Extract the (x, y) coordinate from the center of the cell holding the provided text.  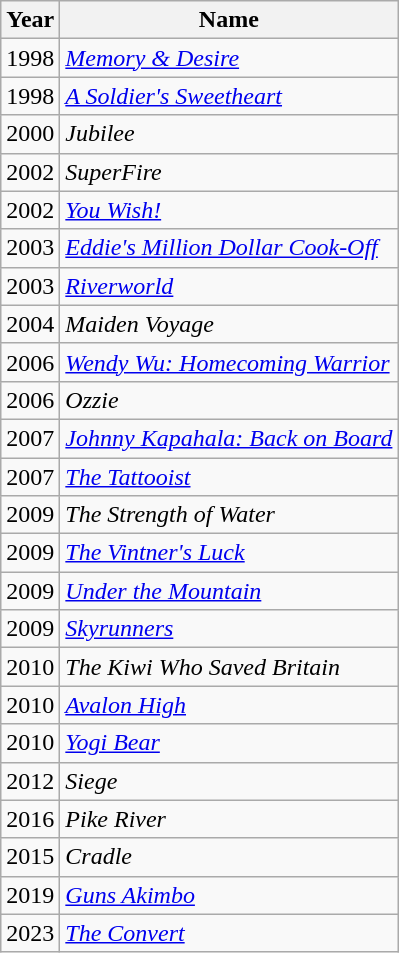
The Strength of Water (229, 515)
Name (229, 20)
You Wish! (229, 210)
The Vintner's Luck (229, 553)
Johnny Kapahala: Back on Board (229, 438)
2019 (30, 895)
Year (30, 20)
Wendy Wu: Homecoming Warrior (229, 362)
Riverworld (229, 286)
Yogi Bear (229, 743)
Avalon High (229, 705)
Siege (229, 781)
Memory & Desire (229, 58)
A Soldier's Sweetheart (229, 96)
Jubilee (229, 134)
2012 (30, 781)
Ozzie (229, 400)
Pike River (229, 819)
Maiden Voyage (229, 324)
2023 (30, 933)
The Tattooist (229, 477)
The Convert (229, 933)
SuperFire (229, 172)
Under the Mountain (229, 591)
Cradle (229, 857)
2016 (30, 819)
Guns Akimbo (229, 895)
2004 (30, 324)
2015 (30, 857)
The Kiwi Who Saved Britain (229, 667)
Eddie's Million Dollar Cook-Off (229, 248)
2000 (30, 134)
Skyrunners (229, 629)
